Pinpoint the cell where the given text exists, returning its [x, y] midpoint coordinate. 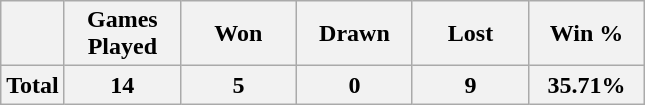
Drawn [354, 34]
Won [238, 34]
Win % [587, 34]
5 [238, 85]
Total [33, 85]
Lost [470, 34]
0 [354, 85]
35.71% [587, 85]
Games Played [122, 34]
14 [122, 85]
9 [470, 85]
